From the cell containing the given text, extract its center point as [X, Y] coordinate. 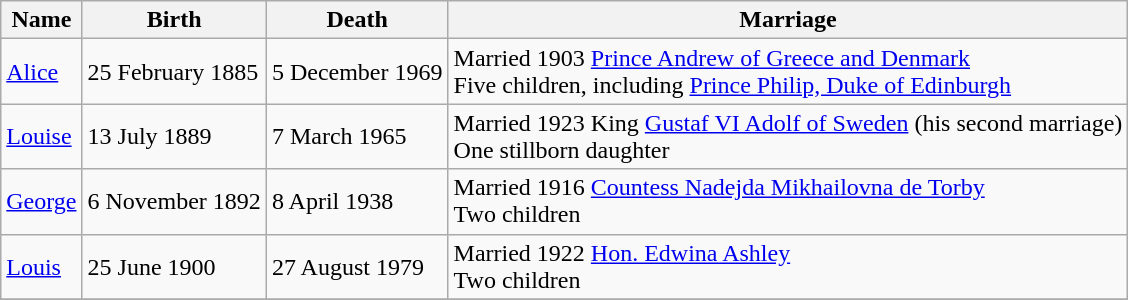
25 June 1900 [174, 266]
Louise [42, 136]
6 November 1892 [174, 202]
Married 1923 King Gustaf VI Adolf of Sweden (his second marriage)One stillborn daughter [788, 136]
Louis [42, 266]
Birth [174, 20]
Married 1903 Prince Andrew of Greece and DenmarkFive children, including Prince Philip, Duke of Edinburgh [788, 72]
Married 1916 Countess Nadejda Mikhailovna de TorbyTwo children [788, 202]
25 February 1885 [174, 72]
5 December 1969 [357, 72]
Married 1922 Hon. Edwina AshleyTwo children [788, 266]
George [42, 202]
7 March 1965 [357, 136]
8 April 1938 [357, 202]
27 August 1979 [357, 266]
Name [42, 20]
13 July 1889 [174, 136]
Alice [42, 72]
Death [357, 20]
Marriage [788, 20]
